For the text-containing cell, return its midpoint in [x, y] coordinate format. 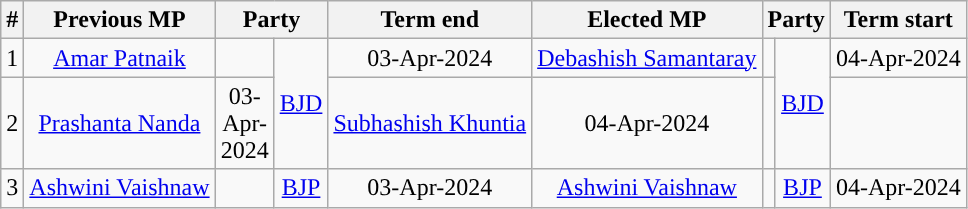
2 [12, 123]
Amar Patnaik [120, 58]
Prashanta Nanda [120, 123]
3 [12, 188]
# [12, 20]
Elected MP [647, 20]
Subhashish Khuntia [430, 123]
Term start [898, 20]
Previous MP [120, 20]
1 [12, 58]
Debashish Samantaray [647, 58]
Term end [430, 20]
